Provide the [X, Y] coordinate of the cell's center where the given text is located.  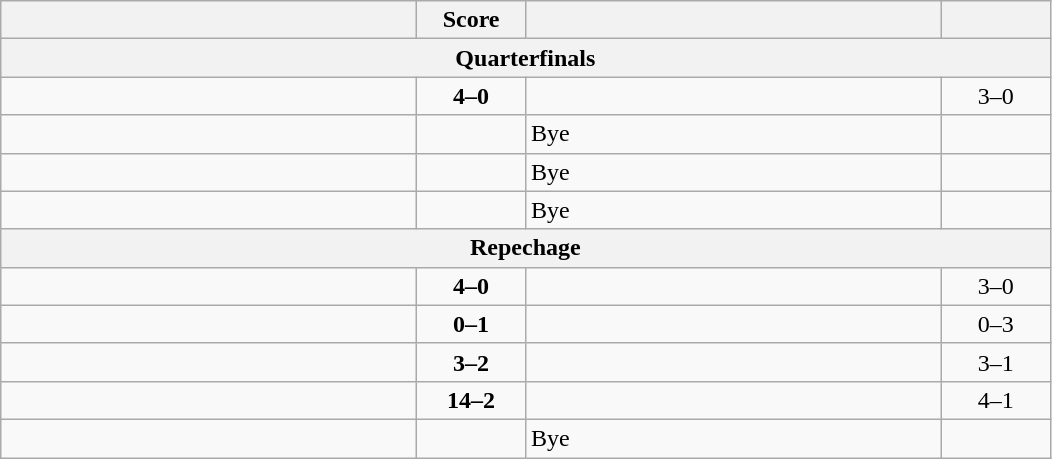
4–1 [996, 400]
Repechage [526, 248]
3–1 [996, 362]
Score [472, 20]
3–2 [472, 362]
Quarterfinals [526, 58]
0–1 [472, 324]
0–3 [996, 324]
14–2 [472, 400]
